Detect which cell encompasses the target text, then output its [X, Y] center coordinate. 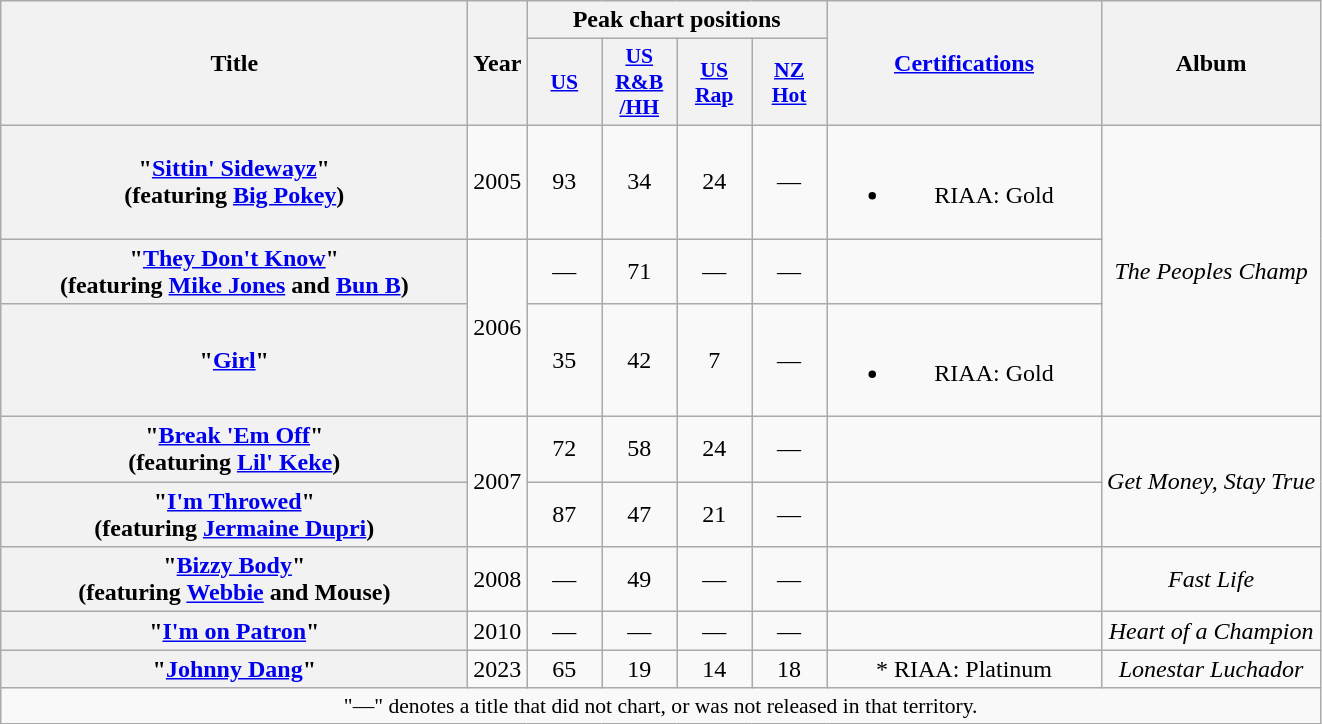
"I'm on Patron" [234, 631]
21 [714, 514]
"Girl" [234, 360]
7 [714, 360]
35 [564, 360]
Heart of a Champion [1212, 631]
65 [564, 669]
2007 [498, 482]
34 [640, 182]
"Johnny Dang" [234, 669]
"They Don't Know"(featuring Mike Jones and Bun B) [234, 270]
93 [564, 182]
"Break 'Em Off" (featuring Lil' Keke) [234, 450]
71 [640, 270]
Year [498, 64]
58 [640, 450]
The Peoples Champ [1212, 270]
2010 [498, 631]
19 [640, 669]
Fast Life [1212, 580]
US [564, 82]
"I'm Throwed"(featuring Jermaine Dupri) [234, 514]
2005 [498, 182]
Get Money, Stay True [1212, 482]
Title [234, 64]
Peak chart positions [677, 20]
2008 [498, 580]
Album [1212, 64]
47 [640, 514]
Lonestar Luchador [1212, 669]
87 [564, 514]
"—" denotes a title that did not chart, or was not released in that territory. [661, 706]
2023 [498, 669]
NZHot [790, 82]
USR&B/HH [640, 82]
2006 [498, 327]
Certifications [964, 64]
49 [640, 580]
18 [790, 669]
US Rap [714, 82]
42 [640, 360]
"Bizzy Body"(featuring Webbie and Mouse) [234, 580]
"Sittin' Sidewayz"(featuring Big Pokey) [234, 182]
* RIAA: Platinum [964, 669]
14 [714, 669]
72 [564, 450]
